Find where the given text appears and provide that cell's center as [x, y] coordinate. 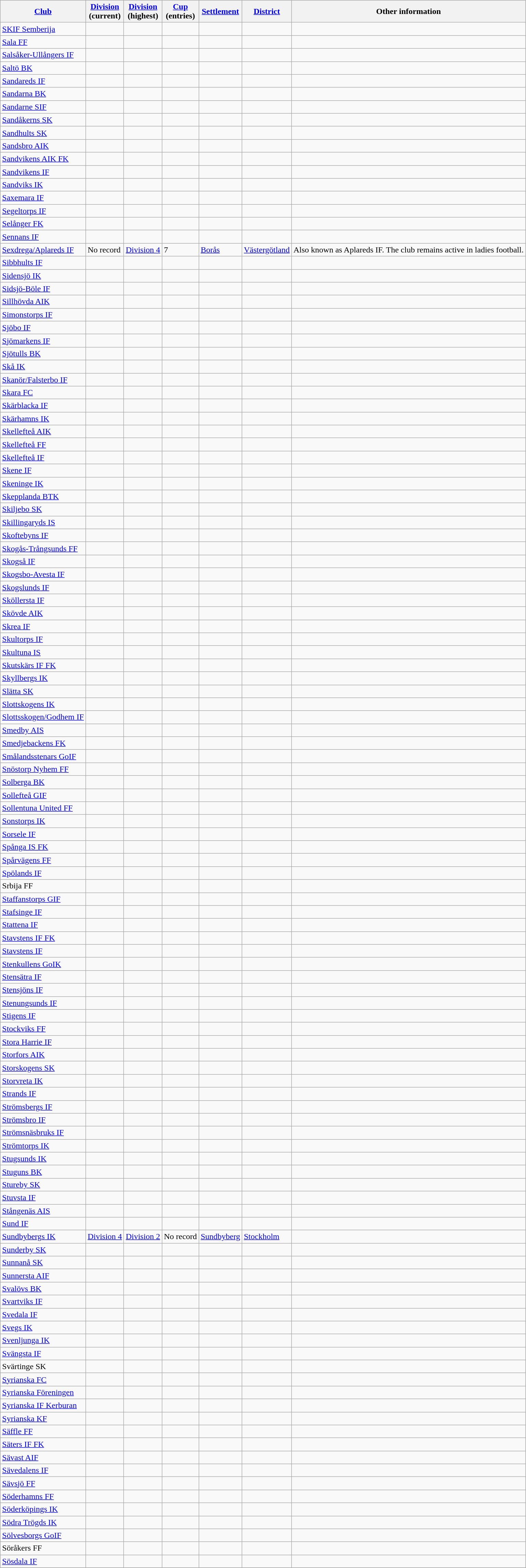
7 [181, 250]
Syrianska Föreningen [43, 1392]
Sundbybergs IK [43, 1237]
Skärblacka IF [43, 406]
Spölands IF [43, 873]
Saxemara IF [43, 198]
Sjömarkens IF [43, 340]
Stockviks FF [43, 1029]
Strömsbergs IF [43, 1107]
Skiljebo SK [43, 509]
Sandarna BK [43, 94]
Södra Trögds IK [43, 1522]
Sunderby SK [43, 1250]
Snöstorp Nyhem FF [43, 769]
Syrianska IF Kerburan [43, 1405]
Skutskärs IF FK [43, 665]
Sala FF [43, 42]
Srbija FF [43, 886]
Söderhamns FF [43, 1496]
SKIF Semberija [43, 29]
Sjöbo IF [43, 328]
Division 2 [143, 1237]
Division (current) [105, 12]
Sandvikens AIK FK [43, 159]
Smålandsstenars GoIF [43, 756]
Club [43, 12]
Sävsjö FF [43, 1483]
Sköllersta IF [43, 600]
Sundbyberg [221, 1237]
Stuguns BK [43, 1172]
Svärtinge SK [43, 1366]
Stafsinge IF [43, 912]
Stigens IF [43, 1016]
Skillingaryds IS [43, 522]
Sillhövda AIK [43, 302]
Sidsjö-Böle IF [43, 289]
Skoftebyns IF [43, 535]
Skepplanda BTK [43, 496]
Skene IF [43, 470]
Stuvsta IF [43, 1197]
Sjötulls BK [43, 353]
Settlement [221, 12]
Sandviks IK [43, 185]
Sandhults SK [43, 133]
Svängsta IF [43, 1353]
Skogås-Trångsunds FF [43, 548]
Stångenäs AIS [43, 1211]
Skövde AIK [43, 613]
Stattena IF [43, 925]
Stockholm [267, 1237]
Svedala IF [43, 1315]
Storfors AIK [43, 1055]
Slätta SK [43, 691]
Sösdala IF [43, 1561]
Söderköpings IK [43, 1509]
Skå IK [43, 366]
Säters IF FK [43, 1444]
Sölvesborgs GoIF [43, 1535]
Västergötland [267, 250]
Storskogens SK [43, 1068]
Sandsbro AIK [43, 146]
Also known as Aplareds IF. The club remains active in ladies football. [408, 250]
Segeltorps IF [43, 211]
Strömsnäsbruks IF [43, 1133]
Skellefteå AIK [43, 432]
Skrea IF [43, 626]
Sidensjö IK [43, 276]
Borås [221, 250]
Stavstens IF [43, 951]
Skyllbergs IK [43, 678]
Skeninge IK [43, 483]
Sunnersta AIF [43, 1276]
Cup (entries) [181, 12]
Sorsele IF [43, 834]
Svartviks IF [43, 1302]
Skogslunds IF [43, 587]
Stavstens IF FK [43, 938]
Strömsbro IF [43, 1120]
Sandarne SIF [43, 107]
Sibbhults IF [43, 263]
Syrianska KF [43, 1418]
Stensjöns IF [43, 990]
Solberga BK [43, 782]
Smedby AIS [43, 730]
Sund IF [43, 1224]
Slottskogens IK [43, 704]
Söråkers FF [43, 1548]
Storvreta IK [43, 1081]
Skultorps IF [43, 639]
Spånga IS FK [43, 847]
Stora Harrie IF [43, 1042]
Skultuna IS [43, 652]
District [267, 12]
Stenkullens GoIK [43, 964]
Sandvikens IF [43, 172]
Other information [408, 12]
Säffle FF [43, 1432]
Stensätra IF [43, 977]
Simonstorps IF [43, 315]
Sollentuna United FF [43, 808]
Sandareds IF [43, 81]
Skogså IF [43, 561]
Skellefteå IF [43, 458]
Skara FC [43, 393]
Division (highest) [143, 12]
Sandåkerns SK [43, 120]
Stugsunds IK [43, 1159]
Spårvägens FF [43, 860]
Strands IF [43, 1094]
Stenungsunds IF [43, 1003]
Sunnanå SK [43, 1263]
Skogsbo-Avesta IF [43, 574]
Sexdrega/Aplareds IF [43, 250]
Selånger FK [43, 224]
Skanör/Falsterbo IF [43, 380]
Smedjebackens FK [43, 743]
Sävast AIF [43, 1457]
Salsåker-Ullångers IF [43, 55]
Svenljunga IK [43, 1340]
Saltö BK [43, 68]
Skärhamns IK [43, 419]
Sennans IF [43, 237]
Skellefteå FF [43, 445]
Sävedalens IF [43, 1470]
Strömtorps IK [43, 1146]
Svegs IK [43, 1327]
Slottsskogen/Godhem IF [43, 717]
Sonstorps IK [43, 821]
Syrianska FC [43, 1379]
Stureby SK [43, 1185]
Svalövs BK [43, 1289]
Staffanstorps GIF [43, 899]
Sollefteå GIF [43, 795]
